For the text-containing cell, return its midpoint in [X, Y] coordinate format. 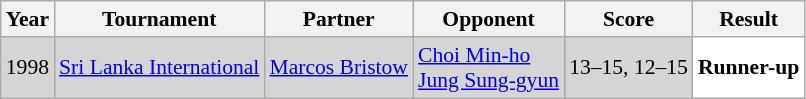
Runner-up [748, 68]
1998 [28, 68]
Partner [338, 19]
Sri Lanka International [159, 68]
Score [628, 19]
Choi Min-ho Jung Sung-gyun [488, 68]
Opponent [488, 19]
Tournament [159, 19]
Year [28, 19]
Result [748, 19]
13–15, 12–15 [628, 68]
Marcos Bristow [338, 68]
